Determine the (X, Y) coordinate at the center of the cell enclosing the given text.  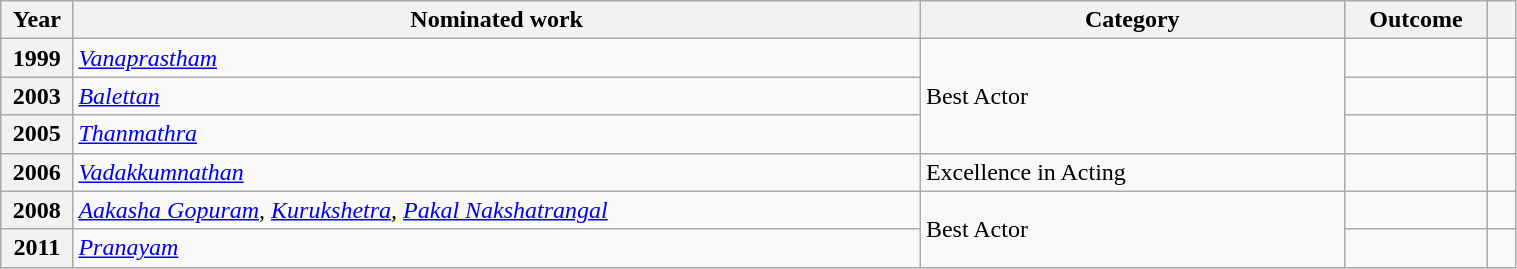
1999 (37, 58)
Pranayam (496, 248)
Outcome (1416, 20)
Category (1132, 20)
Aakasha Gopuram, Kurukshetra, Pakal Nakshatrangal (496, 210)
Thanmathra (496, 134)
Year (37, 20)
2003 (37, 96)
Vadakkumnathan (496, 172)
2008 (37, 210)
2006 (37, 172)
Nominated work (496, 20)
2011 (37, 248)
Balettan (496, 96)
Vanaprastham (496, 58)
2005 (37, 134)
Excellence in Acting (1132, 172)
